Return (x, y) of the center of cell containing provided text 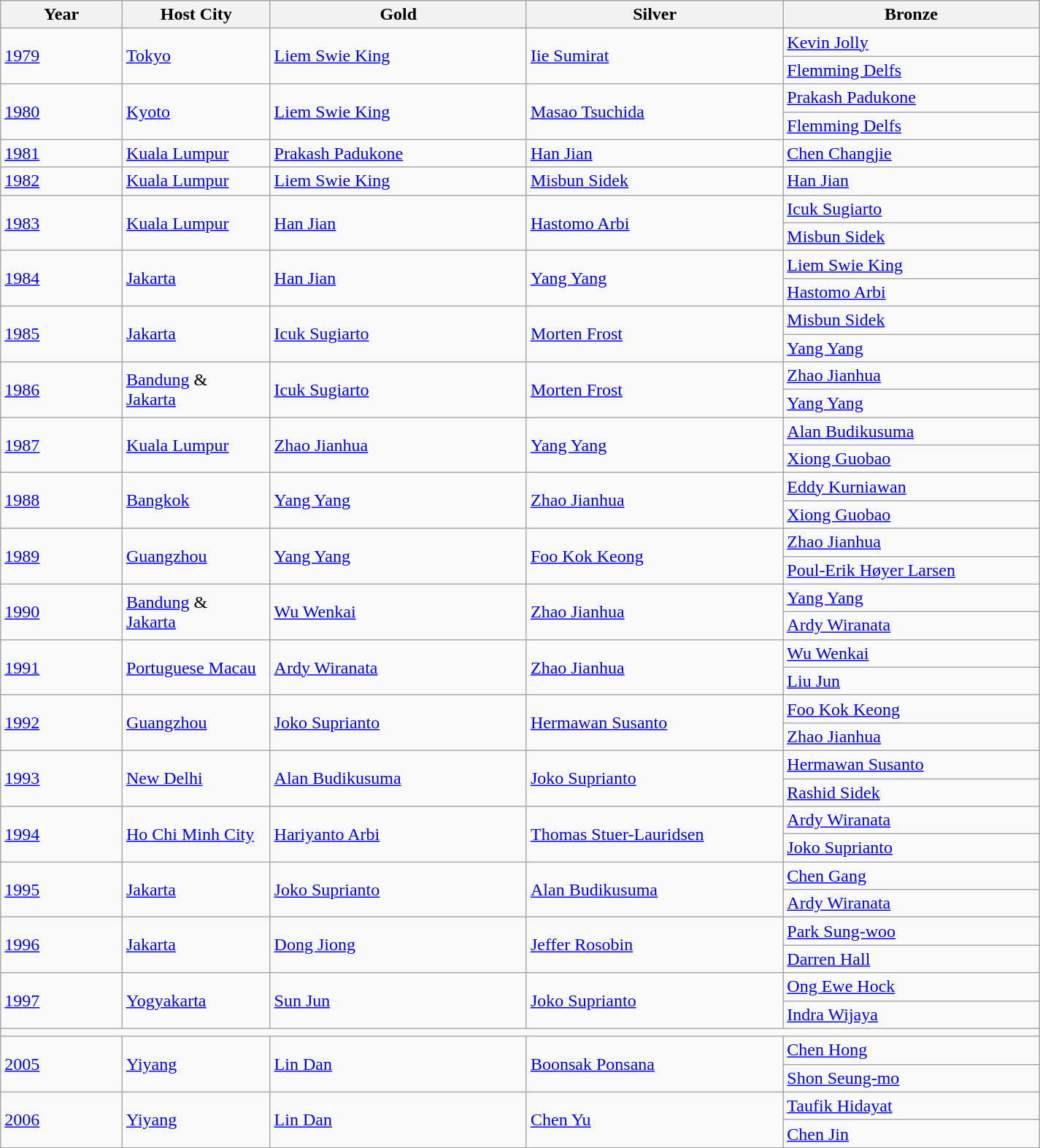
Ho Chi Minh City (196, 834)
1991 (61, 667)
Gold (398, 15)
1989 (61, 556)
Yogyakarta (196, 1001)
Poul-Erik Høyer Larsen (911, 570)
Shon Seung-mo (911, 1078)
1986 (61, 390)
Chen Changjie (911, 153)
Thomas Stuer-Lauridsen (654, 834)
Sun Jun (398, 1001)
Hariyanto Arbi (398, 834)
1987 (61, 445)
Liu Jun (911, 681)
1981 (61, 153)
1994 (61, 834)
Eddy Kurniawan (911, 487)
New Delhi (196, 778)
Taufik Hidayat (911, 1106)
Kevin Jolly (911, 42)
1992 (61, 723)
1979 (61, 56)
Silver (654, 15)
Bangkok (196, 501)
1993 (61, 778)
1983 (61, 223)
Year (61, 15)
Masao Tsuchida (654, 112)
1984 (61, 278)
Kyoto (196, 112)
Bronze (911, 15)
Indra Wijaya (911, 1014)
Host City (196, 15)
Darren Hall (911, 959)
Iie Sumirat (654, 56)
2005 (61, 1064)
Dong Jiong (398, 945)
Ong Ewe Hock (911, 987)
1995 (61, 890)
Portuguese Macau (196, 667)
Chen Gang (911, 876)
Chen Yu (654, 1120)
Chen Jin (911, 1133)
Tokyo (196, 56)
1997 (61, 1001)
Chen Hong (911, 1050)
Jeffer Rosobin (654, 945)
1988 (61, 501)
1996 (61, 945)
Boonsak Ponsana (654, 1064)
Rashid Sidek (911, 792)
1990 (61, 612)
1985 (61, 334)
Park Sung-woo (911, 931)
1982 (61, 181)
2006 (61, 1120)
1980 (61, 112)
